Output the (x, y) coordinate of the center of the cell containing the given text.  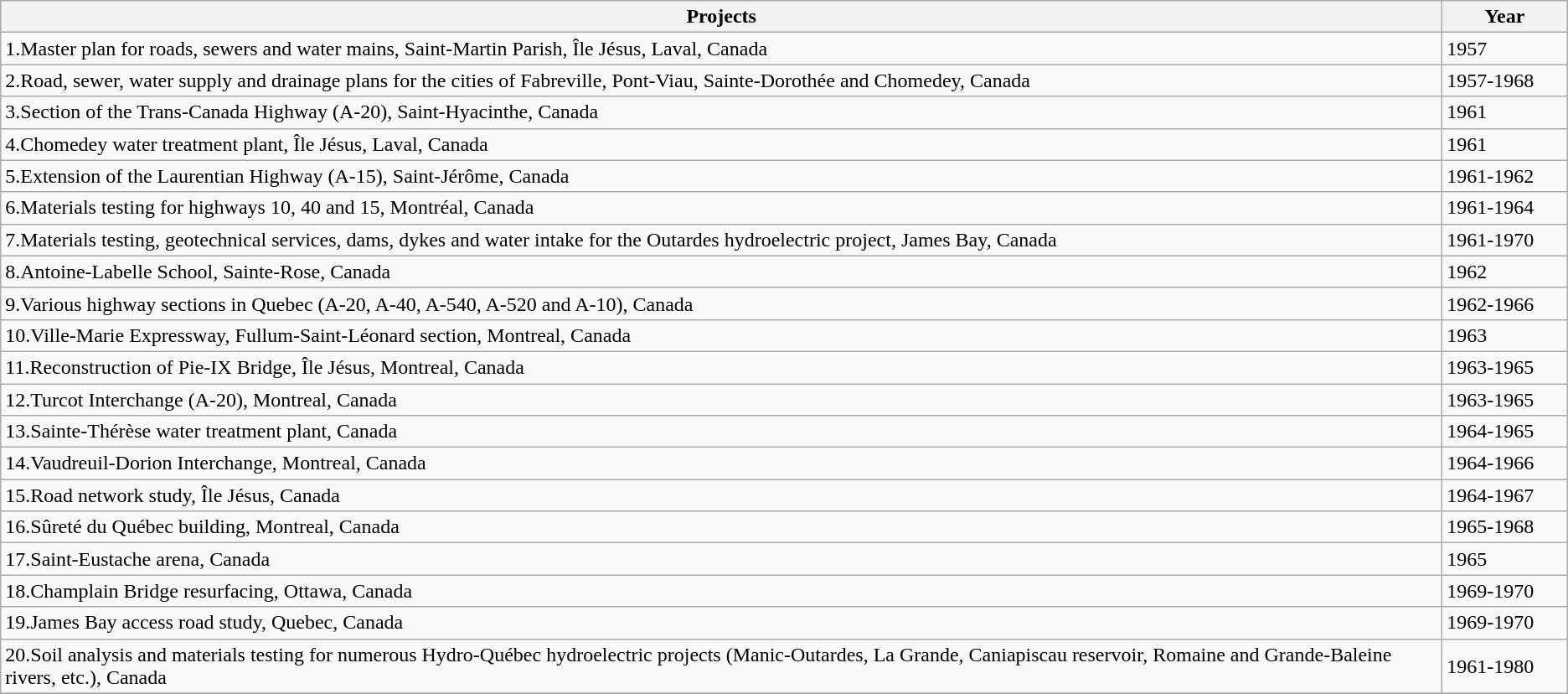
1961-1980 (1505, 666)
12.Turcot Interchange (A-20), Montreal, Canada (722, 400)
9.Various highway sections in Quebec (A-20, A-40, A-540, A-520 and A-10), Canada (722, 303)
1964-1965 (1505, 432)
3.Section of the Trans-Canada Highway (A-20), Saint-Hyacinthe, Canada (722, 112)
1963 (1505, 335)
1961-1970 (1505, 240)
19.James Bay access road study, Quebec, Canada (722, 623)
18.Champlain Bridge resurfacing, Ottawa, Canada (722, 591)
1965 (1505, 559)
2.Road, sewer, water supply and drainage plans for the cities of Fabreville, Pont-Viau, Sainte-Dorothée and Chomedey, Canada (722, 80)
1964-1967 (1505, 495)
11.Reconstruction of Pie-IX Bridge, Île Jésus, Montreal, Canada (722, 367)
8.Antoine-Labelle School, Sainte-Rose, Canada (722, 272)
1964-1966 (1505, 464)
10.Ville-Marie Expressway, Fullum-Saint-Léonard section, Montreal, Canada (722, 335)
17.Saint-Eustache arena, Canada (722, 559)
1962-1966 (1505, 303)
6.Materials testing for highways 10, 40 and 15, Montréal, Canada (722, 208)
1965-1968 (1505, 527)
16.Sûreté du Québec building, Montreal, Canada (722, 527)
15.Road network study, Île Jésus, Canada (722, 495)
Year (1505, 17)
1961-1964 (1505, 208)
1957 (1505, 49)
5.Extension of the Laurentian Highway (A-15), Saint-Jérôme, Canada (722, 176)
1962 (1505, 272)
7.Materials testing, geotechnical services, dams, dykes and water intake for the Outardes hydroelectric project, James Bay, Canada (722, 240)
1.Master plan for roads, sewers and water mains, Saint-Martin Parish, Île Jésus, Laval, Canada (722, 49)
4.Chomedey water treatment plant, Île Jésus, Laval, Canada (722, 144)
14.Vaudreuil-Dorion Interchange, Montreal, Canada (722, 464)
Projects (722, 17)
1957-1968 (1505, 80)
13.Sainte-Thérèse water treatment plant, Canada (722, 432)
1961-1962 (1505, 176)
